Scan for the cell matching the given text and deliver its [x, y] coordinate at center. 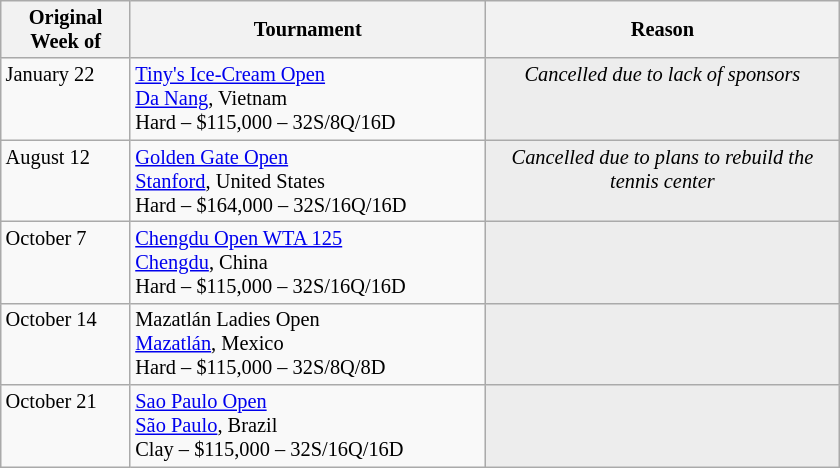
Cancelled due to plans to rebuild the tennis center [662, 181]
Reason [662, 29]
January 22 [66, 99]
October 14 [66, 344]
October 7 [66, 262]
Sao Paulo Open São Paulo, Brazil Clay – $115,000 – 32S/16Q/16D [308, 426]
August 12 [66, 181]
Mazatlán Ladies Open Mazatlán, Mexico Hard – $115,000 – 32S/8Q/8D [308, 344]
OriginalWeek of [66, 29]
Tournament [308, 29]
Golden Gate Open Stanford, United States Hard – $164,000 – 32S/16Q/16D [308, 181]
Chengdu Open WTA 125 Chengdu, China Hard – $115,000 – 32S/16Q/16D [308, 262]
Tiny's Ice-Cream Open Da Nang, Vietnam Hard – $115,000 – 32S/8Q/16D [308, 99]
October 21 [66, 426]
Cancelled due to lack of sponsors [662, 99]
